For the text-containing cell, return its midpoint in [x, y] coordinate format. 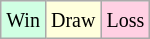
Loss [126, 20]
Win [24, 20]
Draw [72, 20]
